Find where the given text appears and provide that cell's center as [x, y] coordinate. 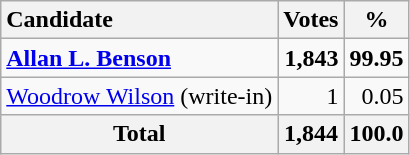
Votes [311, 20]
% [376, 20]
Allan L. Benson [140, 58]
100.0 [376, 134]
1,843 [311, 58]
0.05 [376, 96]
1,844 [311, 134]
Total [140, 134]
99.95 [376, 58]
Candidate [140, 20]
Woodrow Wilson (write-in) [140, 96]
1 [311, 96]
